Identify which cell holds the provided text, then report its [X, Y] central coordinate. 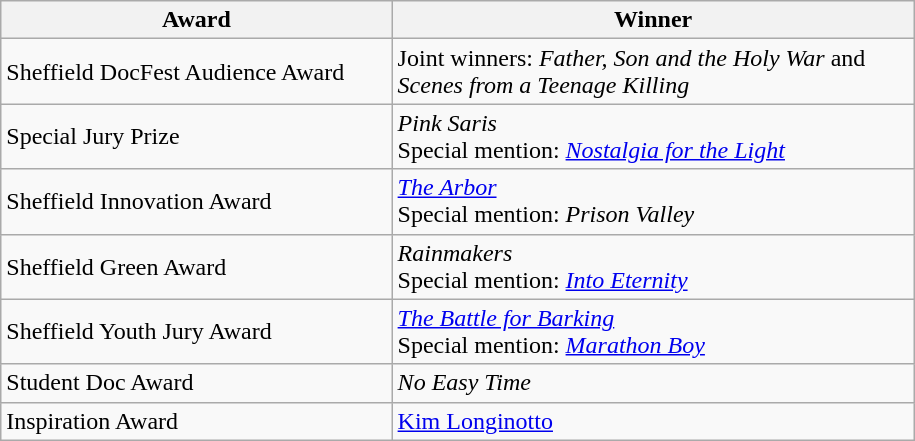
RainmakersSpecial mention: Into Eternity [653, 266]
Award [196, 20]
No Easy Time [653, 383]
Winner [653, 20]
Special Jury Prize [196, 136]
Kim Longinotto [653, 421]
Sheffield Youth Jury Award [196, 332]
Sheffield Green Award [196, 266]
The Battle for BarkingSpecial mention: Marathon Boy [653, 332]
Student Doc Award [196, 383]
Joint winners: Father, Son and the Holy War and Scenes from a Teenage Killing [653, 72]
The ArborSpecial mention: Prison Valley [653, 202]
Sheffield DocFest Audience Award [196, 72]
Pink SarisSpecial mention: Nostalgia for the Light [653, 136]
Inspiration Award [196, 421]
Sheffield Innovation Award [196, 202]
